Extract the [X, Y] coordinate from the center of the cell holding the provided text.  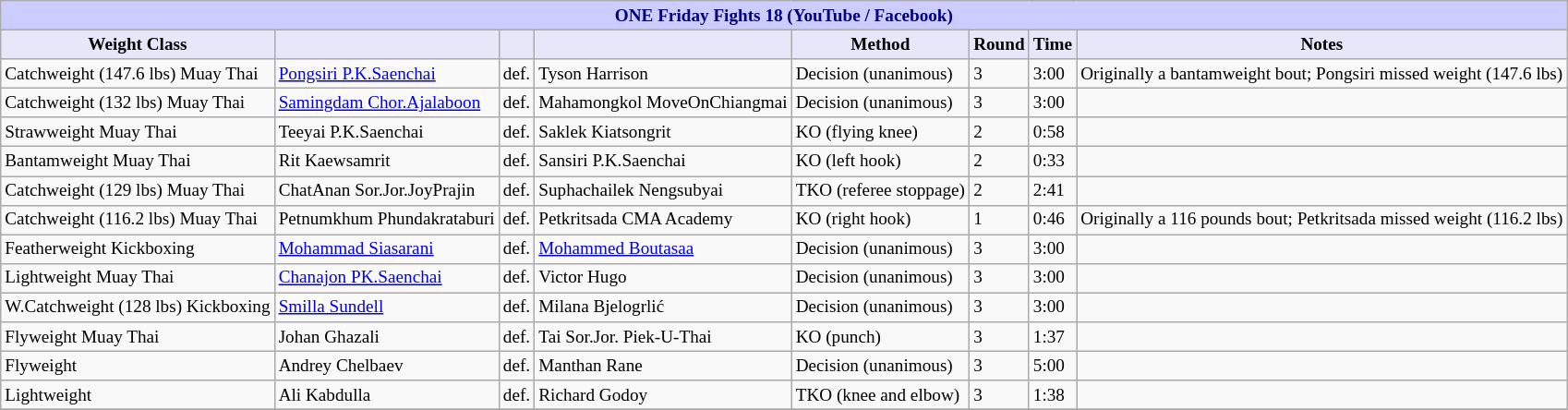
1 [999, 220]
ChatAnan Sor.Jor.JoyPrajin [386, 190]
Originally a bantamweight bout; Pongsiri missed weight (147.6 lbs) [1322, 74]
KO (left hook) [880, 162]
Tai Sor.Jor. Piek-U-Thai [663, 337]
Teeyai P.K.Saenchai [386, 132]
Notes [1322, 44]
Andrey Chelbaev [386, 366]
Sansiri P.K.Saenchai [663, 162]
KO (punch) [880, 337]
Strawweight Muay Thai [138, 132]
Pongsiri P.K.Saenchai [386, 74]
Lightweight [138, 395]
Catchweight (116.2 lbs) Muay Thai [138, 220]
Petnumkhum Phundakrataburi [386, 220]
Smilla Sundell [386, 307]
1:38 [1053, 395]
Originally a 116 pounds bout; Petkritsada missed weight (116.2 lbs) [1322, 220]
Lightweight Muay Thai [138, 278]
1:37 [1053, 337]
Milana Bjelogrlić [663, 307]
KO (right hook) [880, 220]
Mahamongkol MoveOnChiangmai [663, 102]
Rit Kaewsamrit [386, 162]
0:33 [1053, 162]
Victor Hugo [663, 278]
Weight Class [138, 44]
0:46 [1053, 220]
5:00 [1053, 366]
W.Catchweight (128 lbs) Kickboxing [138, 307]
Catchweight (147.6 lbs) Muay Thai [138, 74]
KO (flying knee) [880, 132]
TKO (referee stoppage) [880, 190]
Featherweight Kickboxing [138, 249]
Petkritsada CMA Academy [663, 220]
Saklek Kiatsongrit [663, 132]
Mohammad Siasarani [386, 249]
Mohammed Boutasaa [663, 249]
Samingdam Chor.Ajalaboon [386, 102]
Ali Kabdulla [386, 395]
TKO (knee and elbow) [880, 395]
Bantamweight Muay Thai [138, 162]
Richard Godoy [663, 395]
Tyson Harrison [663, 74]
Flyweight [138, 366]
Manthan Rane [663, 366]
2:41 [1053, 190]
Chanajon PK.Saenchai [386, 278]
ONE Friday Fights 18 (YouTube / Facebook) [784, 16]
Method [880, 44]
0:58 [1053, 132]
Johan Ghazali [386, 337]
Time [1053, 44]
Suphachailek Nengsubyai [663, 190]
Catchweight (132 lbs) Muay Thai [138, 102]
Flyweight Muay Thai [138, 337]
Round [999, 44]
Catchweight (129 lbs) Muay Thai [138, 190]
